Search for the cell housing the specified text and yield its (X, Y) center coordinate. 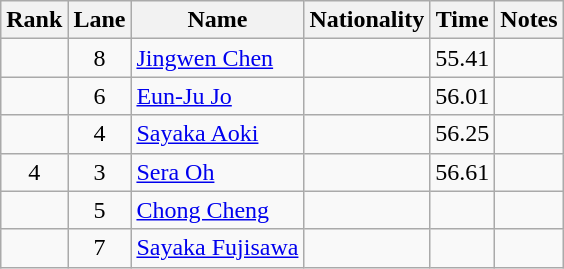
Sayaka Fujisawa (218, 248)
56.25 (462, 134)
Name (218, 20)
Sayaka Aoki (218, 134)
Lane (100, 20)
Chong Cheng (218, 210)
Nationality (367, 20)
56.01 (462, 96)
Rank (34, 20)
8 (100, 58)
6 (100, 96)
5 (100, 210)
Eun-Ju Jo (218, 96)
Jingwen Chen (218, 58)
3 (100, 172)
56.61 (462, 172)
Notes (529, 20)
7 (100, 248)
55.41 (462, 58)
Time (462, 20)
Sera Oh (218, 172)
